Search for the cell housing the specified text and yield its [X, Y] center coordinate. 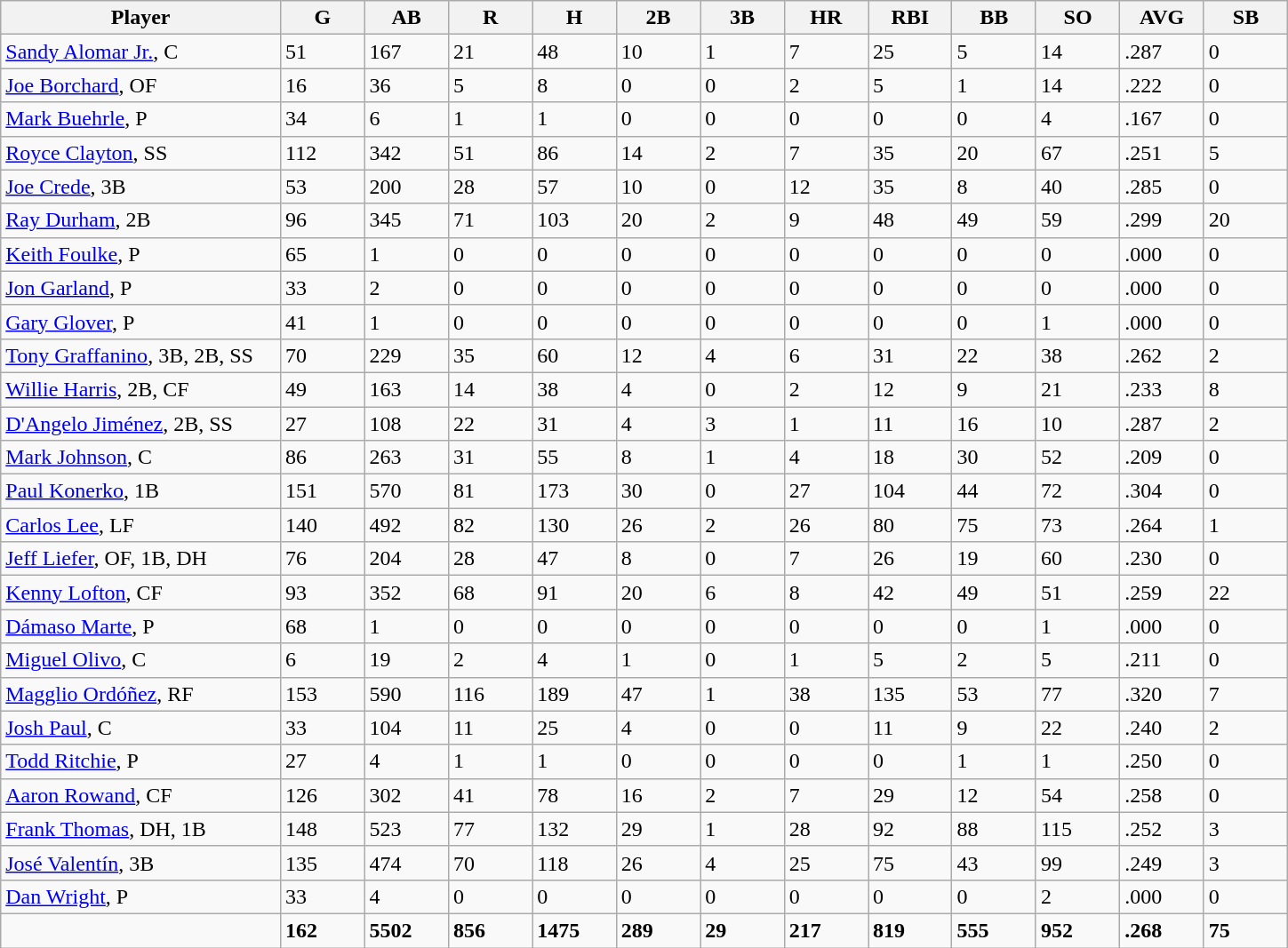
302 [406, 795]
555 [994, 930]
148 [323, 829]
Mark Johnson, C [140, 458]
115 [1077, 829]
Miguel Olivo, C [140, 660]
Dan Wright, P [140, 896]
Royce Clayton, SS [140, 153]
93 [323, 593]
132 [574, 829]
.249 [1162, 863]
SO [1077, 18]
88 [994, 829]
Kenny Lofton, CF [140, 593]
.259 [1162, 593]
Tony Graffanino, 3B, 2B, SS [140, 355]
Joe Crede, 3B [140, 187]
342 [406, 153]
492 [406, 525]
SB [1246, 18]
162 [323, 930]
57 [574, 187]
72 [1077, 491]
D'Angelo Jiménez, 2B, SS [140, 424]
82 [490, 525]
570 [406, 491]
54 [1077, 795]
590 [406, 694]
263 [406, 458]
.230 [1162, 559]
.299 [1162, 220]
44 [994, 491]
204 [406, 559]
99 [1077, 863]
289 [658, 930]
352 [406, 593]
Gary Glover, P [140, 322]
.240 [1162, 728]
34 [323, 119]
Sandy Alomar Jr., C [140, 52]
RBI [910, 18]
52 [1077, 458]
.262 [1162, 355]
856 [490, 930]
Magglio Ordóñez, RF [140, 694]
.268 [1162, 930]
116 [490, 694]
.258 [1162, 795]
81 [490, 491]
73 [1077, 525]
.167 [1162, 119]
Jeff Liefer, OF, 1B, DH [140, 559]
59 [1077, 220]
42 [910, 593]
.233 [1162, 389]
78 [574, 795]
.264 [1162, 525]
76 [323, 559]
5502 [406, 930]
474 [406, 863]
Todd Ritchie, P [140, 761]
200 [406, 187]
Joe Borchard, OF [140, 85]
126 [323, 795]
Frank Thomas, DH, 1B [140, 829]
Mark Buehrle, P [140, 119]
G [323, 18]
1475 [574, 930]
71 [490, 220]
.285 [1162, 187]
.251 [1162, 153]
173 [574, 491]
.250 [1162, 761]
Dámaso Marte, P [140, 626]
40 [1077, 187]
.304 [1162, 491]
Paul Konerko, 1B [140, 491]
H [574, 18]
3B [742, 18]
163 [406, 389]
Aaron Rowand, CF [140, 795]
.320 [1162, 694]
AB [406, 18]
José Valentín, 3B [140, 863]
43 [994, 863]
189 [574, 694]
AVG [1162, 18]
91 [574, 593]
Ray Durham, 2B [140, 220]
HR [826, 18]
Willie Harris, 2B, CF [140, 389]
153 [323, 694]
167 [406, 52]
18 [910, 458]
.222 [1162, 85]
952 [1077, 930]
92 [910, 829]
151 [323, 491]
130 [574, 525]
523 [406, 829]
345 [406, 220]
96 [323, 220]
55 [574, 458]
819 [910, 930]
.252 [1162, 829]
217 [826, 930]
Josh Paul, C [140, 728]
.209 [1162, 458]
140 [323, 525]
36 [406, 85]
BB [994, 18]
.211 [1162, 660]
Player [140, 18]
229 [406, 355]
Jon Garland, P [140, 288]
65 [323, 254]
108 [406, 424]
67 [1077, 153]
2B [658, 18]
103 [574, 220]
Keith Foulke, P [140, 254]
R [490, 18]
118 [574, 863]
Carlos Lee, LF [140, 525]
80 [910, 525]
112 [323, 153]
